From the cell containing the given text, extract its center point as (X, Y) coordinate. 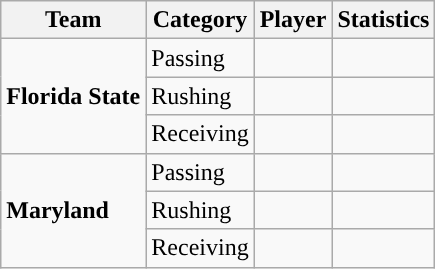
Player (293, 20)
Category (200, 20)
Statistics (384, 20)
Maryland (74, 210)
Team (74, 20)
Florida State (74, 96)
